Capture the cell that displays the provided text and extract its (x, y) central coordinate. 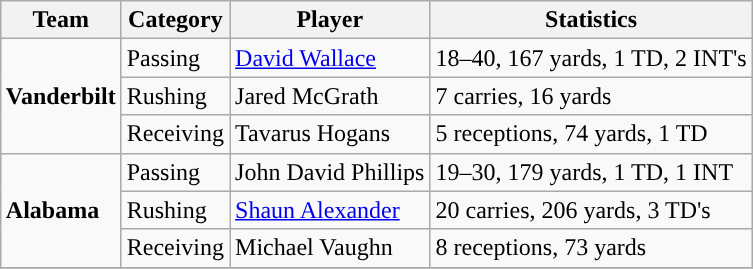
19–30, 179 yards, 1 TD, 1 INT (591, 172)
Alabama (60, 210)
Category (175, 20)
Tavarus Hogans (330, 134)
Statistics (591, 20)
20 carries, 206 yards, 3 TD's (591, 210)
8 receptions, 73 yards (591, 248)
Michael Vaughn (330, 248)
Vanderbilt (60, 96)
Shaun Alexander (330, 210)
5 receptions, 74 yards, 1 TD (591, 134)
18–40, 167 yards, 1 TD, 2 INT's (591, 58)
7 carries, 16 yards (591, 96)
John David Phillips (330, 172)
Jared McGrath (330, 96)
Player (330, 20)
Team (60, 20)
David Wallace (330, 58)
